Search for the cell housing the specified text and yield its [X, Y] center coordinate. 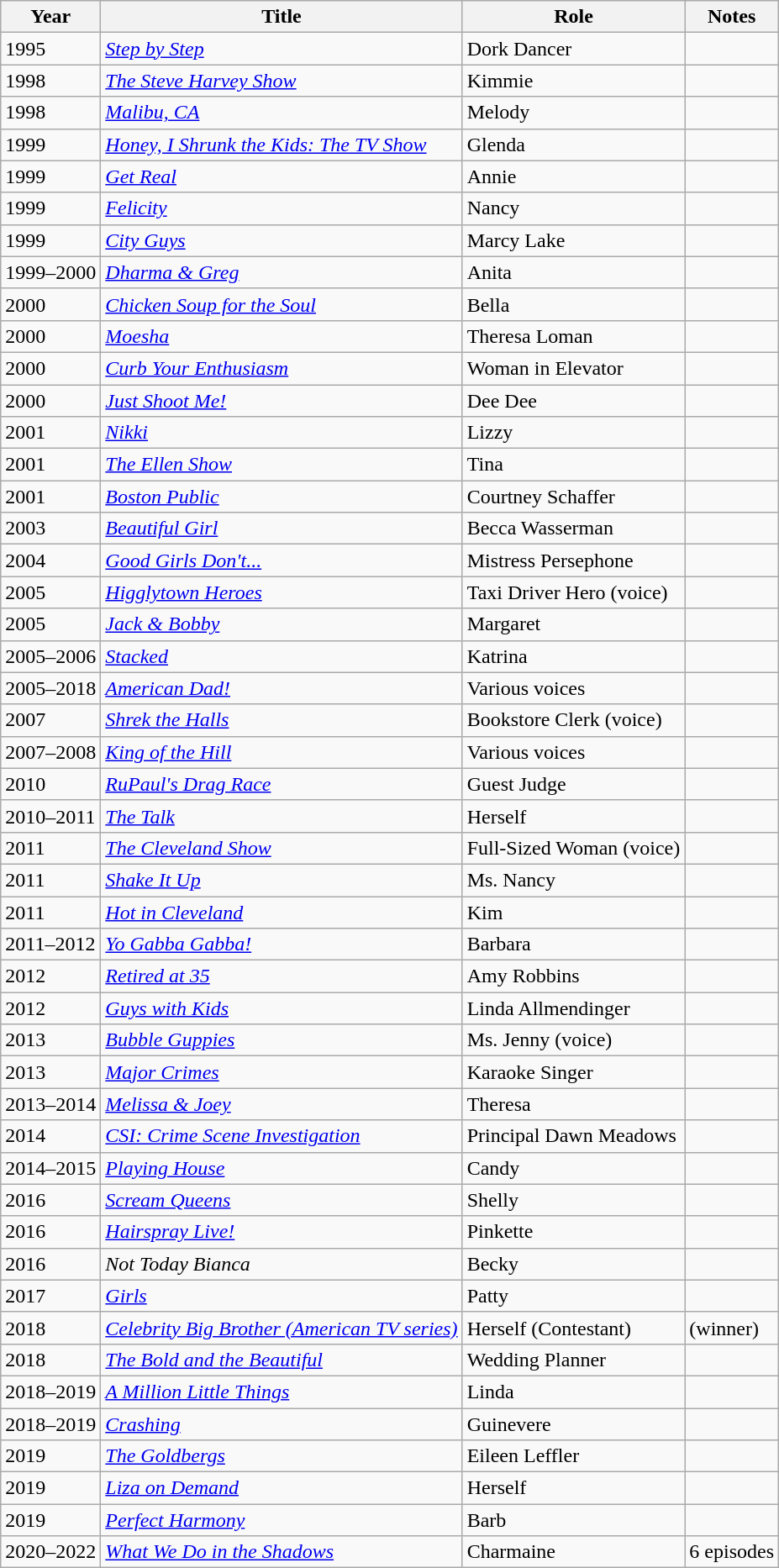
Hot in Cleveland [282, 912]
Becky [573, 1264]
Linda Allmendinger [573, 1008]
Courtney Schaffer [573, 497]
Curb Your Enthusiasm [282, 368]
A Million Little Things [282, 1392]
Liza on Demand [282, 1488]
Nancy [573, 208]
Annie [573, 176]
Kim [573, 912]
Higglytown Heroes [282, 592]
Principal Dawn Meadows [573, 1136]
2005–2018 [50, 688]
Major Crimes [282, 1072]
Felicity [282, 208]
Notes [732, 17]
Guest Judge [573, 784]
Shake It Up [282, 880]
Ms. Jenny (voice) [573, 1040]
Becca Wasserman [573, 529]
Moesha [282, 336]
Shrek the Halls [282, 720]
Wedding Planner [573, 1360]
Girls [282, 1296]
Beautiful Girl [282, 529]
Yo Gabba Gabba! [282, 944]
2014 [50, 1136]
The Ellen Show [282, 465]
The Cleveland Show [282, 848]
1995 [50, 49]
Chicken Soup for the Soul [282, 304]
CSI: Crime Scene Investigation [282, 1136]
Boston Public [282, 497]
2007 [50, 720]
Melody [573, 113]
Linda [573, 1392]
Good Girls Don't... [282, 560]
Crashing [282, 1424]
Step by Step [282, 49]
City Guys [282, 240]
Dharma & Greg [282, 272]
What We Do in the Shadows [282, 1552]
The Goldbergs [282, 1456]
Charmaine [573, 1552]
Karaoke Singer [573, 1072]
(winner) [732, 1328]
2004 [50, 560]
Playing House [282, 1168]
Margaret [573, 624]
Melissa & Joey [282, 1104]
Candy [573, 1168]
Not Today Bianca [282, 1264]
2007–2008 [50, 752]
Full-Sized Woman (voice) [573, 848]
1999–2000 [50, 272]
Anita [573, 272]
Marcy Lake [573, 240]
Guinevere [573, 1424]
Glenda [573, 145]
Katrina [573, 656]
2005–2006 [50, 656]
Mistress Persephone [573, 560]
Stacked [282, 656]
King of the Hill [282, 752]
6 episodes [732, 1552]
Taxi Driver Hero (voice) [573, 592]
Shelly [573, 1200]
Tina [573, 465]
2017 [50, 1296]
The Steve Harvey Show [282, 81]
Dee Dee [573, 401]
Honey, I Shrunk the Kids: The TV Show [282, 145]
Scream Queens [282, 1200]
Ms. Nancy [573, 880]
Barb [573, 1520]
Guys with Kids [282, 1008]
Perfect Harmony [282, 1520]
Celebrity Big Brother (American TV series) [282, 1328]
Amy Robbins [573, 976]
Retired at 35 [282, 976]
Kimmie [573, 81]
Role [573, 17]
Herself (Contestant) [573, 1328]
Theresa [573, 1104]
Jack & Bobby [282, 624]
2010 [50, 784]
RuPaul's Drag Race [282, 784]
American Dad! [282, 688]
2010–2011 [50, 816]
2003 [50, 529]
Nikki [282, 433]
Just Shoot Me! [282, 401]
Hairspray Live! [282, 1232]
The Bold and the Beautiful [282, 1360]
2011–2012 [50, 944]
Lizzy [573, 433]
Bella [573, 304]
Title [282, 17]
Pinkette [573, 1232]
Get Real [282, 176]
Eileen Leffler [573, 1456]
Theresa Loman [573, 336]
Malibu, CA [282, 113]
Dork Dancer [573, 49]
The Talk [282, 816]
Barbara [573, 944]
Woman in Elevator [573, 368]
2014–2015 [50, 1168]
2013–2014 [50, 1104]
Patty [573, 1296]
Bookstore Clerk (voice) [573, 720]
2020–2022 [50, 1552]
Year [50, 17]
Bubble Guppies [282, 1040]
